Output the [x, y] coordinate of the center of the cell containing the given text.  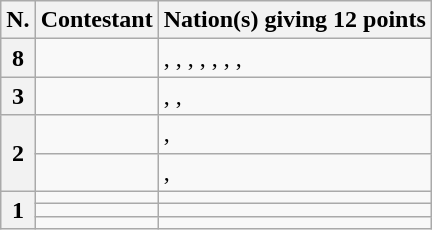
Contestant [96, 20]
, , [294, 96]
Nation(s) giving 12 points [294, 20]
1 [18, 210]
N. [18, 20]
, , , , , , , [294, 58]
3 [18, 96]
2 [18, 153]
8 [18, 58]
